Output the [X, Y] coordinate of the center of the cell containing the given text.  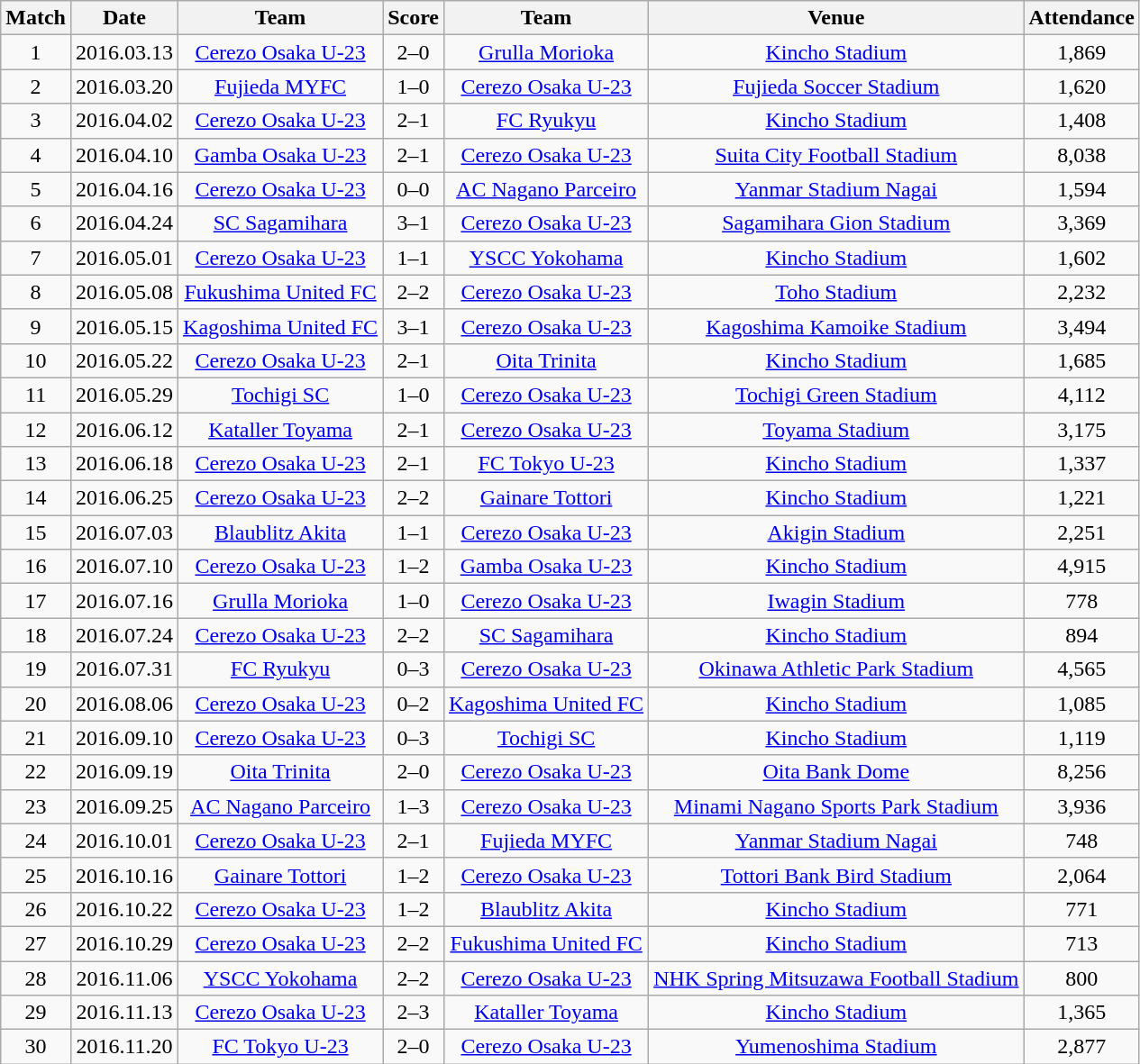
1,620 [1081, 86]
2016.10.01 [124, 841]
2016.06.18 [124, 464]
1,594 [1081, 189]
15 [36, 532]
2016.11.20 [124, 1047]
3,494 [1081, 326]
2,064 [1081, 875]
2016.04.02 [124, 121]
2016.03.20 [124, 86]
23 [36, 806]
2016.05.29 [124, 395]
1,365 [1081, 1013]
Okinawa Athletic Park Stadium [836, 669]
2016.04.24 [124, 223]
17 [36, 601]
30 [36, 1047]
2016.07.24 [124, 635]
Oita Bank Dome [836, 772]
3,175 [1081, 430]
3,936 [1081, 806]
2016.09.19 [124, 772]
2–3 [414, 1013]
800 [1081, 978]
18 [36, 635]
Fujieda Soccer Stadium [836, 86]
2016.04.10 [124, 155]
3,369 [1081, 223]
2016.06.25 [124, 498]
0–0 [414, 189]
Toho Stadium [836, 292]
771 [1081, 909]
27 [36, 943]
2016.08.06 [124, 704]
Venue [836, 18]
Match [36, 18]
Tochigi Green Stadium [836, 395]
1,085 [1081, 704]
1,685 [1081, 360]
2016.10.29 [124, 943]
29 [36, 1013]
778 [1081, 601]
0–2 [414, 704]
2,251 [1081, 532]
Score [414, 18]
894 [1081, 635]
10 [36, 360]
2016.05.15 [124, 326]
28 [36, 978]
8,038 [1081, 155]
Minami Nagano Sports Park Stadium [836, 806]
24 [36, 841]
8,256 [1081, 772]
5 [36, 189]
2016.10.16 [124, 875]
2016.05.08 [124, 292]
1,408 [1081, 121]
1,119 [1081, 738]
4,565 [1081, 669]
3 [36, 121]
2016.07.03 [124, 532]
19 [36, 669]
Akigin Stadium [836, 532]
14 [36, 498]
1–3 [414, 806]
2016.11.06 [124, 978]
Sagamihara Gion Stadium [836, 223]
2016.11.13 [124, 1013]
2016.03.13 [124, 52]
Iwagin Stadium [836, 601]
2016.04.16 [124, 189]
Attendance [1081, 18]
2016.10.22 [124, 909]
1,869 [1081, 52]
1,602 [1081, 258]
16 [36, 567]
26 [36, 909]
1,221 [1081, 498]
713 [1081, 943]
20 [36, 704]
4 [36, 155]
2016.09.10 [124, 738]
NHK Spring Mitsuzawa Football Stadium [836, 978]
Date [124, 18]
Suita City Football Stadium [836, 155]
1 [36, 52]
8 [36, 292]
2016.07.31 [124, 669]
13 [36, 464]
12 [36, 430]
11 [36, 395]
1,337 [1081, 464]
7 [36, 258]
2016.07.10 [124, 567]
2,232 [1081, 292]
Tottori Bank Bird Stadium [836, 875]
Toyama Stadium [836, 430]
21 [36, 738]
4,112 [1081, 395]
2016.05.01 [124, 258]
4,915 [1081, 567]
9 [36, 326]
6 [36, 223]
22 [36, 772]
Yumenoshima Stadium [836, 1047]
2016.05.22 [124, 360]
Kagoshima Kamoike Stadium [836, 326]
748 [1081, 841]
2,877 [1081, 1047]
25 [36, 875]
2016.09.25 [124, 806]
2 [36, 86]
2016.06.12 [124, 430]
2016.07.16 [124, 601]
